Pinpoint the cell where the given text exists, returning its (X, Y) midpoint coordinate. 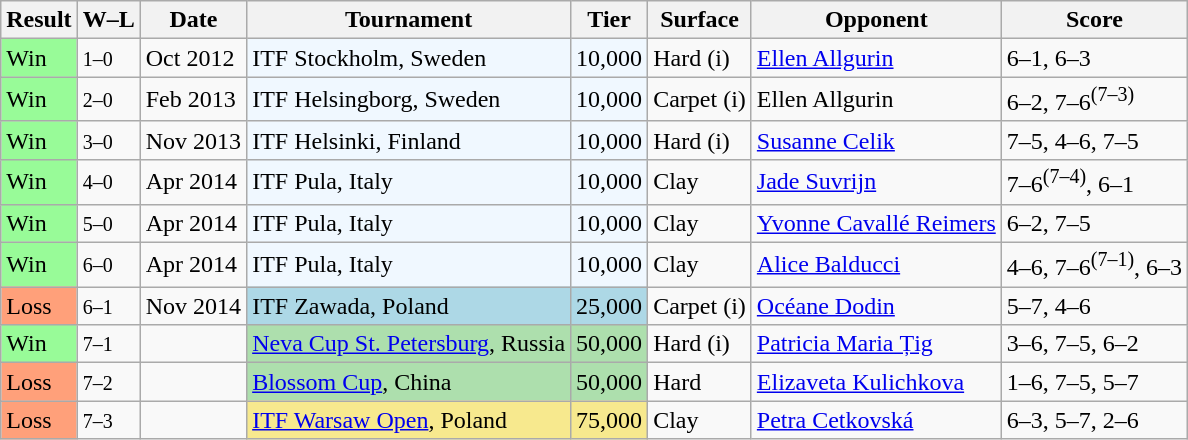
75,000 (610, 420)
Score (1094, 20)
7–6(7–4), 6–1 (1094, 182)
7–2 (108, 382)
4–6, 7–6(7–1), 6–3 (1094, 264)
ITF Stockholm, Sweden (409, 58)
Surface (700, 20)
Océane Dodin (876, 306)
6–2, 7–6(7–3) (1094, 100)
6–1 (108, 306)
Feb 2013 (193, 100)
Hard (700, 382)
7–3 (108, 420)
Susanne Celik (876, 140)
7–1 (108, 344)
Nov 2013 (193, 140)
6–1, 6–3 (1094, 58)
Tier (610, 20)
Result (39, 20)
Yvonne Cavallé Reimers (876, 223)
1–6, 7–5, 5–7 (1094, 382)
3–0 (108, 140)
1–0 (108, 58)
5–0 (108, 223)
ITF Helsinki, Finland (409, 140)
25,000 (610, 306)
Neva Cup St. Petersburg, Russia (409, 344)
W–L (108, 20)
Petra Cetkovská (876, 420)
Tournament (409, 20)
ITF Helsingborg, Sweden (409, 100)
Alice Balducci (876, 264)
Opponent (876, 20)
Patricia Maria Țig (876, 344)
7–5, 4–6, 7–5 (1094, 140)
Elizaveta Kulichkova (876, 382)
6–3, 5–7, 2–6 (1094, 420)
6–2, 7–5 (1094, 223)
Blossom Cup, China (409, 382)
2–0 (108, 100)
Date (193, 20)
3–6, 7–5, 6–2 (1094, 344)
ITF Warsaw Open, Poland (409, 420)
ITF Zawada, Poland (409, 306)
4–0 (108, 182)
Nov 2014 (193, 306)
6–0 (108, 264)
Jade Suvrijn (876, 182)
Oct 2012 (193, 58)
5–7, 4–6 (1094, 306)
